Return [X, Y] of the center of cell containing provided text 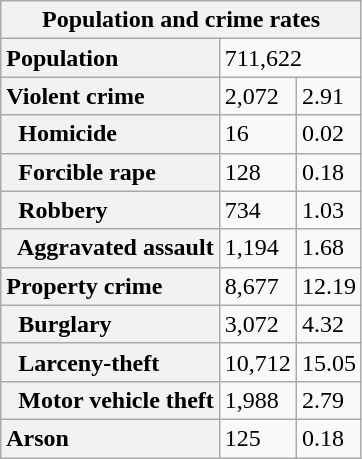
2.91 [328, 96]
Population [110, 58]
1,194 [258, 248]
Motor vehicle theft [110, 400]
Forcible rape [110, 172]
128 [258, 172]
Aggravated assault [110, 248]
Larceny-theft [110, 362]
1.03 [328, 210]
3,072 [258, 324]
1,988 [258, 400]
Burglary [110, 324]
Violent crime [110, 96]
1.68 [328, 248]
711,622 [290, 58]
Robbery [110, 210]
Property crime [110, 286]
Homicide [110, 134]
16 [258, 134]
2,072 [258, 96]
8,677 [258, 286]
2.79 [328, 400]
12.19 [328, 286]
4.32 [328, 324]
125 [258, 438]
15.05 [328, 362]
Arson [110, 438]
Population and crime rates [182, 20]
10,712 [258, 362]
734 [258, 210]
0.02 [328, 134]
